For the text-containing cell, return its midpoint in (X, Y) coordinate format. 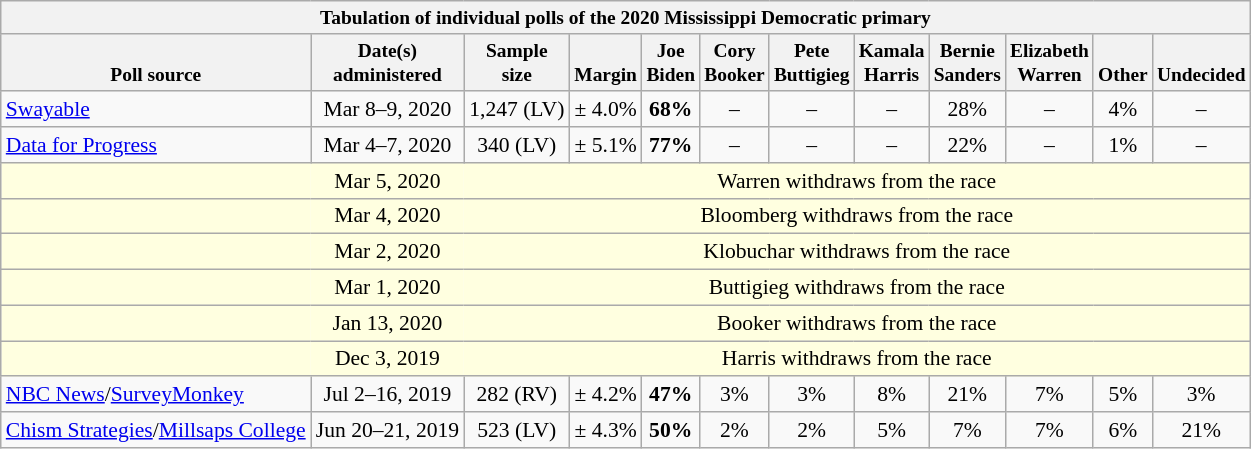
Mar 2, 2020 (388, 252)
Dec 3, 2019 (388, 359)
ElizabethWarren (1049, 62)
6% (1122, 430)
JoeBiden (671, 62)
± 5.1% (605, 145)
PeteButtigieg (812, 62)
Jul 2–16, 2019 (388, 395)
Poll source (156, 62)
Margin (605, 62)
68% (671, 110)
Samplesize (516, 62)
340 (LV) (516, 145)
Klobuchar withdraws from the race (857, 252)
8% (892, 395)
523 (LV) (516, 430)
Buttigieg withdraws from the race (857, 288)
Bloomberg withdraws from the race (857, 216)
± 4.3% (605, 430)
Mar 4, 2020 (388, 216)
Jan 13, 2020 (388, 323)
Mar 8–9, 2020 (388, 110)
Booker withdraws from the race (857, 323)
Jun 20–21, 2019 (388, 430)
Tabulation of individual polls of the 2020 Mississippi Democratic primary (626, 18)
47% (671, 395)
1,247 (LV) (516, 110)
50% (671, 430)
22% (967, 145)
Mar 1, 2020 (388, 288)
Mar 5, 2020 (388, 181)
1% (1122, 145)
Swayable (156, 110)
Mar 4–7, 2020 (388, 145)
282 (RV) (516, 395)
± 4.0% (605, 110)
KamalaHarris (892, 62)
77% (671, 145)
Harris withdraws from the race (857, 359)
NBC News/SurveyMonkey (156, 395)
BernieSanders (967, 62)
Undecided (1201, 62)
CoryBooker (735, 62)
4% (1122, 110)
Chism Strategies/Millsaps College (156, 430)
Data for Progress (156, 145)
28% (967, 110)
Other (1122, 62)
Warren withdraws from the race (857, 181)
Date(s)administered (388, 62)
± 4.2% (605, 395)
